Search for the cell housing the specified text and yield its [x, y] center coordinate. 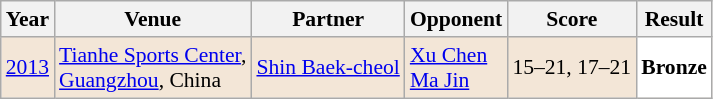
Score [572, 19]
Partner [328, 19]
Result [674, 19]
Venue [152, 19]
Shin Baek-cheol [328, 68]
15–21, 17–21 [572, 68]
Opponent [456, 19]
2013 [28, 68]
Year [28, 19]
Tianhe Sports Center,Guangzhou, China [152, 68]
Xu Chen Ma Jin [456, 68]
Bronze [674, 68]
